Identify which cell holds the provided text, then report its (x, y) central coordinate. 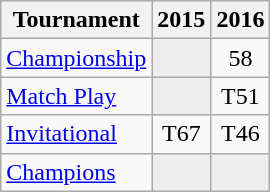
Match Play (76, 96)
T46 (240, 134)
T51 (240, 96)
2016 (240, 20)
T67 (182, 134)
58 (240, 58)
2015 (182, 20)
Championship (76, 58)
Invitational (76, 134)
Tournament (76, 20)
Champions (76, 172)
